Identify which cell holds the provided text, then report its (X, Y) central coordinate. 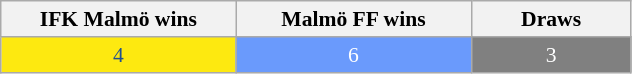
6 (354, 55)
Malmö FF wins (354, 19)
IFK Malmö wins (118, 19)
Draws (551, 19)
3 (551, 55)
4 (118, 55)
